Detect which cell encompasses the target text, then output its [X, Y] center coordinate. 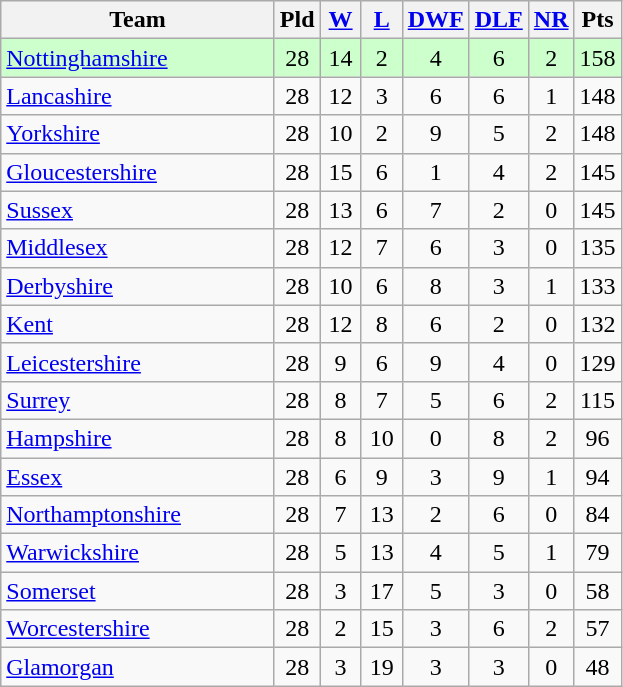
57 [598, 629]
135 [598, 248]
Warwickshire [138, 553]
Middlesex [138, 248]
Glamorgan [138, 667]
94 [598, 477]
158 [598, 58]
Gloucestershire [138, 172]
Yorkshire [138, 134]
19 [382, 667]
Surrey [138, 400]
115 [598, 400]
Lancashire [138, 96]
48 [598, 667]
Team [138, 20]
Essex [138, 477]
Somerset [138, 591]
79 [598, 553]
L [382, 20]
Northamptonshire [138, 515]
Leicestershire [138, 362]
58 [598, 591]
Pts [598, 20]
Nottinghamshire [138, 58]
Sussex [138, 210]
96 [598, 438]
Worcestershire [138, 629]
Kent [138, 324]
W [340, 20]
132 [598, 324]
133 [598, 286]
Pld [297, 20]
17 [382, 591]
84 [598, 515]
129 [598, 362]
Hampshire [138, 438]
DWF [436, 20]
NR [551, 20]
Derbyshire [138, 286]
14 [340, 58]
DLF [498, 20]
